Provide the (X, Y) coordinate of the cell's center where the given text is located.  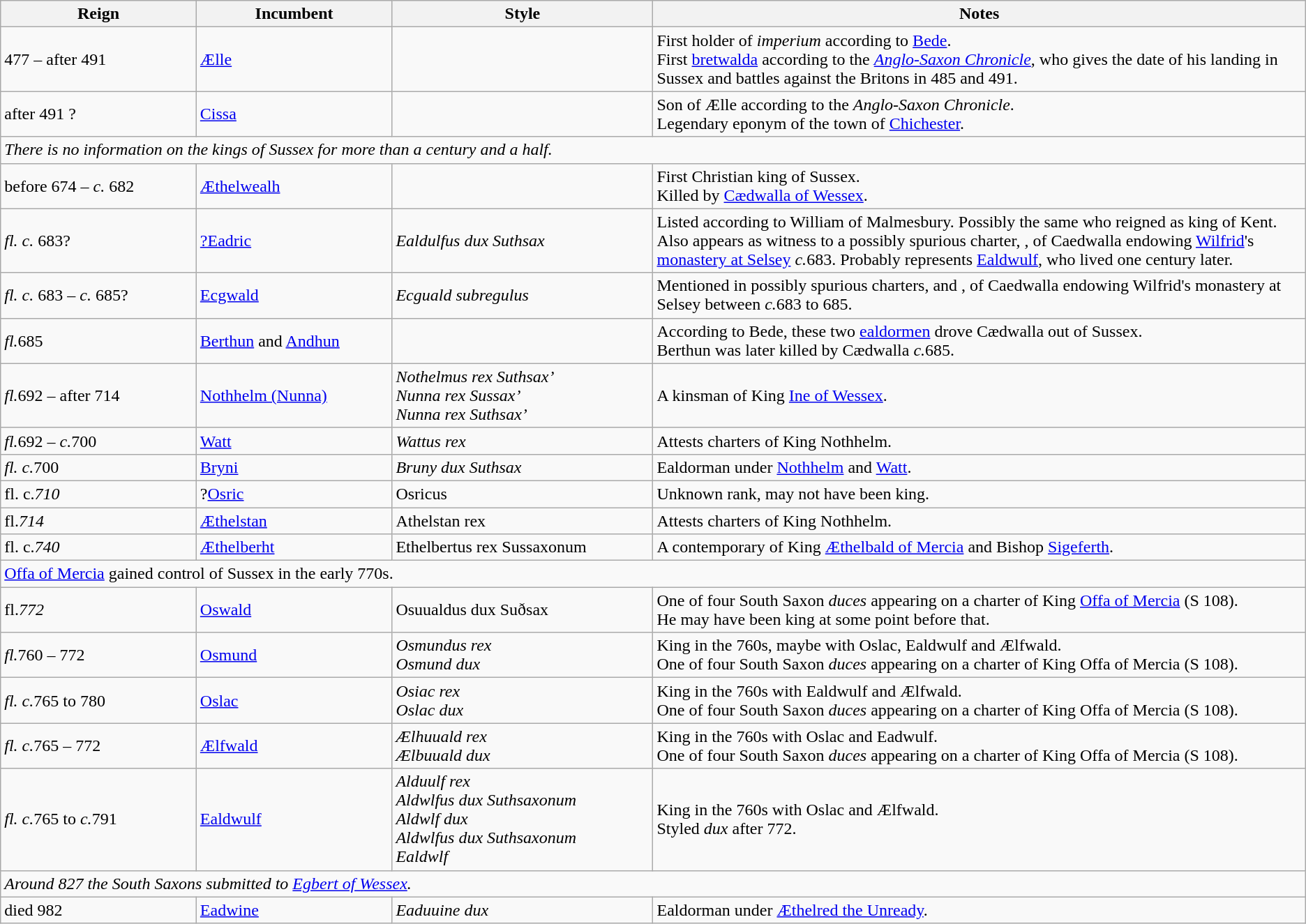
Style (523, 14)
Osricus (523, 494)
after 491 ? (99, 114)
Berthun and Andhun (294, 340)
Incumbent (294, 14)
Osuualdus dux Suðsax (523, 609)
Mentioned in possibly spurious charters, and , of Caedwalla endowing Wilfrid's monastery at Selsey between c.683 to 685. (979, 296)
before 674 – c. 682 (99, 185)
King in the 760s, maybe with Oslac, Ealdwulf and Ælfwald.One of four South Saxon duces appearing on a charter of King Offa of Mercia (S 108). (979, 656)
One of four South Saxon duces appearing on a charter of King Offa of Mercia (S 108).He may have been king at some point before that. (979, 609)
There is no information on the kings of Sussex for more than a century and a half. (653, 150)
fl. c.710 (99, 494)
Æthelstan (294, 521)
Æthelwealh (294, 185)
A contemporary of King Æthelbald of Mercia and Bishop Sigeferth. (979, 547)
First Christian king of Sussex.Killed by Cædwalla of Wessex. (979, 185)
Nothhelm (Nunna) (294, 395)
fl. c. 683? (99, 241)
fl.685 (99, 340)
Ethelbertus rex Sussaxonum (523, 547)
?Eadric (294, 241)
Around 827 the South Saxons submitted to Egbert of Wessex. (653, 884)
Ælle (294, 59)
Ealdulfus dux Suthsax (523, 241)
fl. c.700 (99, 467)
died 982 (99, 910)
Ecgwald (294, 296)
Wattus rex (523, 441)
fl. c.740 (99, 547)
Osiac rexOslac dux (523, 700)
Osmund (294, 656)
Bruny dux Suthsax (523, 467)
Watt (294, 441)
477 – after 491 (99, 59)
King in the 760s with Oslac and Eadwulf.One of four South Saxon duces appearing on a charter of King Offa of Mercia (S 108). (979, 746)
?Osric (294, 494)
King in the 760s with Ealdwulf and Ælfwald.One of four South Saxon duces appearing on a charter of King Offa of Mercia (S 108). (979, 700)
Ealdorman under Æthelred the Unready. (979, 910)
According to Bede, these two ealdormen drove Cædwalla out of Sussex.Berthun was later killed by Cædwalla c.685. (979, 340)
Unknown rank, may not have been king. (979, 494)
fl. c.765 – 772 (99, 746)
Nothelmus rex Suthsax’Nunna rex Sussax’Nunna rex Suthsax’ (523, 395)
fl.772 (99, 609)
fl. c.765 to c.791 (99, 819)
fl.760 – 772 (99, 656)
fl.692 – after 714 (99, 395)
Alduulf rexAldwlfus dux SuthsaxonumAldwlf duxAldwlfus dux SuthsaxonumEaldwlf (523, 819)
Bryni (294, 467)
Ælfwald (294, 746)
fl.714 (99, 521)
fl.692 – c.700 (99, 441)
King in the 760s with Oslac and Ælfwald.Styled dux after 772. (979, 819)
Oslac (294, 700)
A kinsman of King Ine of Wessex. (979, 395)
Osmundus rexOsmund dux (523, 656)
Eaduuine dux (523, 910)
fl. c. 683 – c. 685? (99, 296)
Athelstan rex (523, 521)
Æthelberht (294, 547)
Eadwine (294, 910)
fl. c.765 to 780 (99, 700)
Ecguald subregulus (523, 296)
Ealdorman under Nothhelm and Watt. (979, 467)
Ælhuuald rexÆlbuuald dux (523, 746)
Cissa (294, 114)
Offa of Mercia gained control of Sussex in the early 770s. (653, 574)
Reign (99, 14)
Oswald (294, 609)
Son of Ælle according to the Anglo-Saxon Chronicle.Legendary eponym of the town of Chichester. (979, 114)
Ealdwulf (294, 819)
Notes (979, 14)
